Find where the given text appears and provide that cell's center as [X, Y] coordinate. 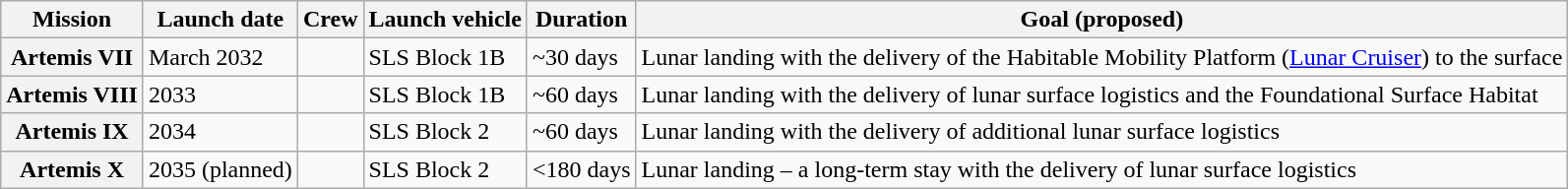
~30 days [581, 57]
March 2032 [220, 57]
Crew [331, 20]
Mission [73, 20]
Goal (proposed) [1102, 20]
Launch date [220, 20]
Lunar landing – a long-term stay with the delivery of lunar surface logistics [1102, 169]
Artemis IX [73, 132]
2035 (planned) [220, 169]
Launch vehicle [445, 20]
Artemis X [73, 169]
Lunar landing with the delivery of the Habitable Mobility Platform (Lunar Cruiser) to the surface [1102, 57]
Lunar landing with the delivery of additional lunar surface logistics [1102, 132]
Lunar landing with the delivery of lunar surface logistics and the Foundational Surface Habitat [1102, 94]
<180 days [581, 169]
Artemis VII [73, 57]
2033 [220, 94]
2034 [220, 132]
Duration [581, 20]
Artemis VIII [73, 94]
